Return (x, y) of the center of cell containing provided text 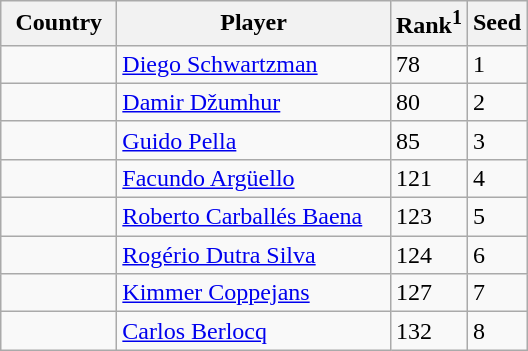
127 (428, 293)
85 (428, 140)
6 (496, 255)
123 (428, 217)
8 (496, 331)
Seed (496, 24)
7 (496, 293)
132 (428, 331)
Player (254, 24)
Roberto Carballés Baena (254, 217)
Rank1 (428, 24)
Damir Džumhur (254, 102)
80 (428, 102)
121 (428, 178)
Kimmer Coppejans (254, 293)
Carlos Berlocq (254, 331)
78 (428, 64)
5 (496, 217)
Facundo Argüello (254, 178)
2 (496, 102)
4 (496, 178)
Rogério Dutra Silva (254, 255)
Guido Pella (254, 140)
Country (59, 24)
1 (496, 64)
124 (428, 255)
3 (496, 140)
Diego Schwartzman (254, 64)
